Scan for the cell matching the given text and deliver its [x, y] coordinate at center. 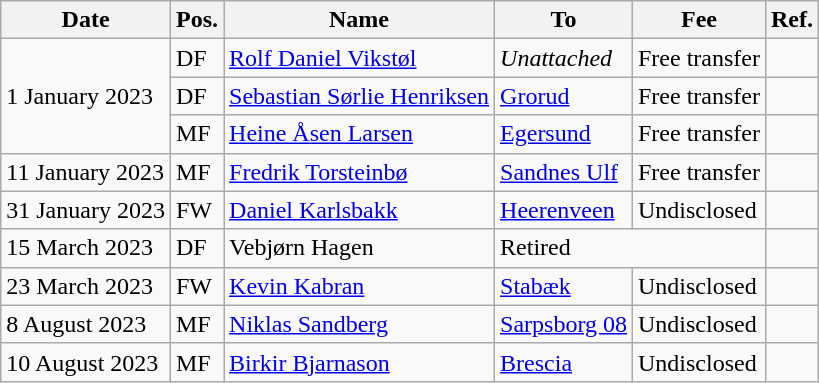
15 March 2023 [86, 248]
Sandnes Ulf [564, 172]
11 January 2023 [86, 172]
Niklas Sandberg [360, 324]
23 March 2023 [86, 286]
Date [86, 20]
Sarpsborg 08 [564, 324]
Retired [630, 248]
Grorud [564, 96]
Ref. [792, 20]
Name [360, 20]
Birkir Bjarnason [360, 362]
8 August 2023 [86, 324]
To [564, 20]
Kevin Kabran [360, 286]
Sebastian Sørlie Henriksen [360, 96]
Unattached [564, 58]
Fredrik Torsteinbø [360, 172]
Stabæk [564, 286]
Heerenveen [564, 210]
Rolf Daniel Vikstøl [360, 58]
Fee [698, 20]
Egersund [564, 134]
Pos. [196, 20]
Heine Åsen Larsen [360, 134]
10 August 2023 [86, 362]
31 January 2023 [86, 210]
Vebjørn Hagen [360, 248]
1 January 2023 [86, 96]
Daniel Karlsbakk [360, 210]
Brescia [564, 362]
